Pinpoint the cell where the given text exists, returning its (x, y) midpoint coordinate. 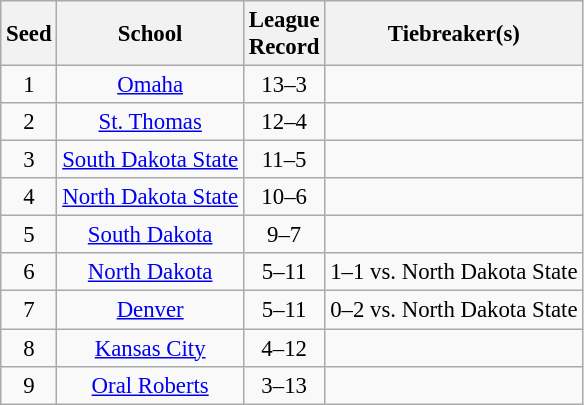
7 (29, 310)
Tiebreaker(s) (454, 34)
1–1 vs. North Dakota State (454, 273)
0–2 vs. North Dakota State (454, 310)
3 (29, 160)
School (150, 34)
South Dakota (150, 235)
8 (29, 348)
6 (29, 273)
4 (29, 197)
11–5 (284, 160)
2 (29, 122)
12–4 (284, 122)
Omaha (150, 85)
3–13 (284, 385)
St. Thomas (150, 122)
10–6 (284, 197)
9 (29, 385)
North Dakota State (150, 197)
4–12 (284, 348)
South Dakota State (150, 160)
1 (29, 85)
Denver (150, 310)
Kansas City (150, 348)
Seed (29, 34)
LeagueRecord (284, 34)
Oral Roberts (150, 385)
North Dakota (150, 273)
9–7 (284, 235)
5 (29, 235)
13–3 (284, 85)
